Search for the cell housing the specified text and yield its [X, Y] center coordinate. 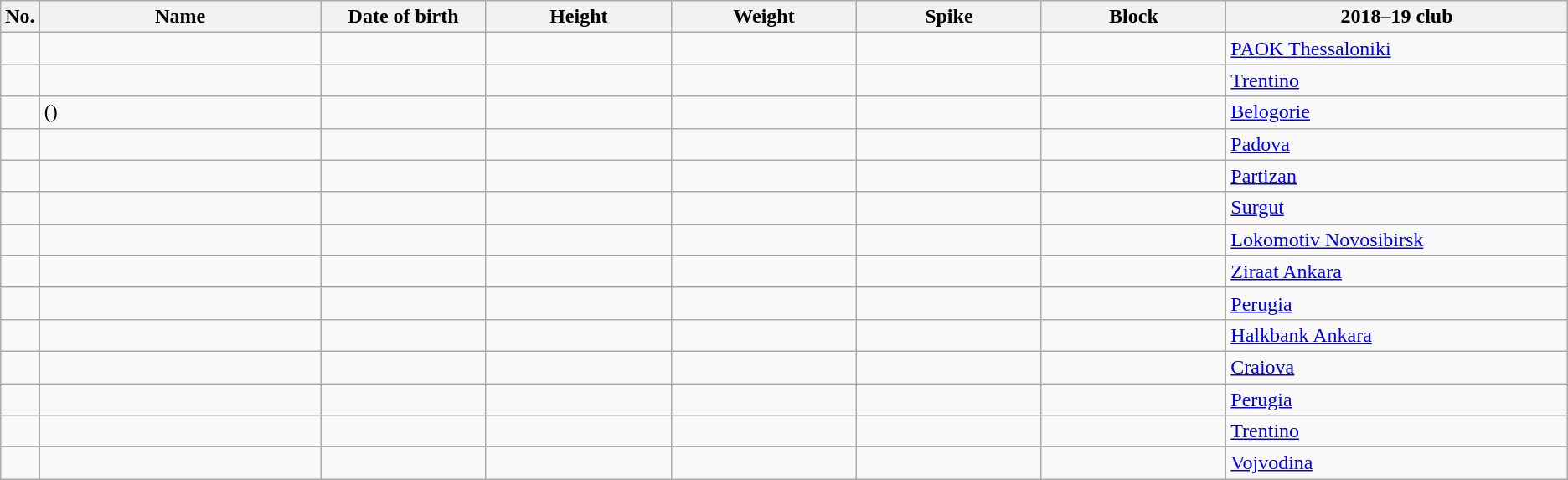
Name [180, 17]
Weight [764, 17]
Partizan [1397, 176]
PAOK Thessaloniki [1397, 49]
Date of birth [404, 17]
Ziraat Ankara [1397, 271]
Halkbank Ankara [1397, 335]
Craiova [1397, 367]
Height [578, 17]
Lokomotiv Novosibirsk [1397, 240]
Vojvodina [1397, 463]
Block [1134, 17]
2018–19 club [1397, 17]
Padova [1397, 144]
Spike [950, 17]
Belogorie [1397, 112]
Surgut [1397, 208]
() [180, 112]
No. [20, 17]
